Provide the [X, Y] coordinate of the cell's center where the given text is located.  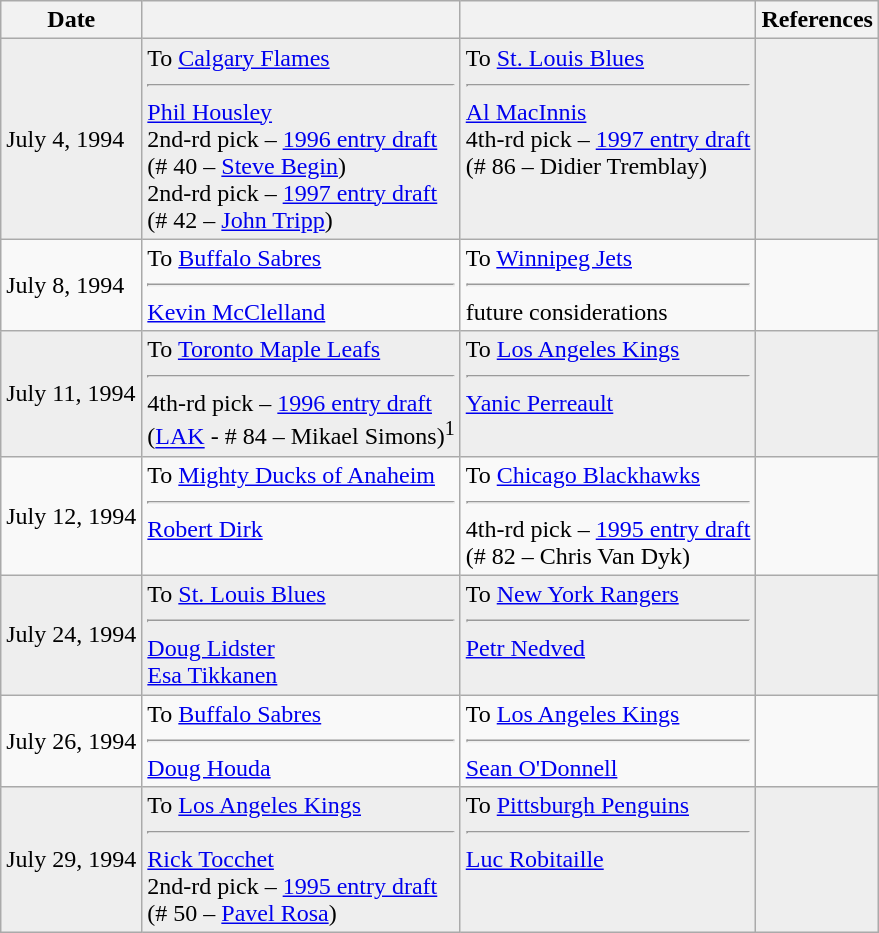
July 4, 1994 [72, 139]
To Los Angeles KingsRick Tocchet2nd-rd pick – 1995 entry draft(# 50 – Pavel Rosa) [301, 860]
References [818, 20]
July 8, 1994 [72, 285]
To Buffalo SabresKevin McClelland [301, 285]
To Toronto Maple Leafs4th-rd pick – 1996 entry draft(LAK - # 84 – Mikael Simons)1 [301, 394]
To Winnipeg Jetsfuture considerations [608, 285]
July 24, 1994 [72, 636]
July 12, 1994 [72, 516]
To St. Louis BluesAl MacInnis4th-rd pick – 1997 entry draft(# 86 – Didier Tremblay) [608, 139]
To Chicago Blackhawks4th-rd pick – 1995 entry draft(# 82 – Chris Van Dyk) [608, 516]
To Los Angeles KingsSean O'Donnell [608, 741]
July 26, 1994 [72, 741]
To Mighty Ducks of AnaheimRobert Dirk [301, 516]
Date [72, 20]
To New York RangersPetr Nedved [608, 636]
To Buffalo SabresDoug Houda [301, 741]
To Calgary FlamesPhil Housley2nd-rd pick – 1996 entry draft(# 40 – Steve Begin)2nd-rd pick – 1997 entry draft(# 42 – John Tripp) [301, 139]
To St. Louis BluesDoug LidsterEsa Tikkanen [301, 636]
To Pittsburgh PenguinsLuc Robitaille [608, 860]
To Los Angeles KingsYanic Perreault [608, 394]
July 29, 1994 [72, 860]
July 11, 1994 [72, 394]
